For the text-containing cell, return its midpoint in [X, Y] coordinate format. 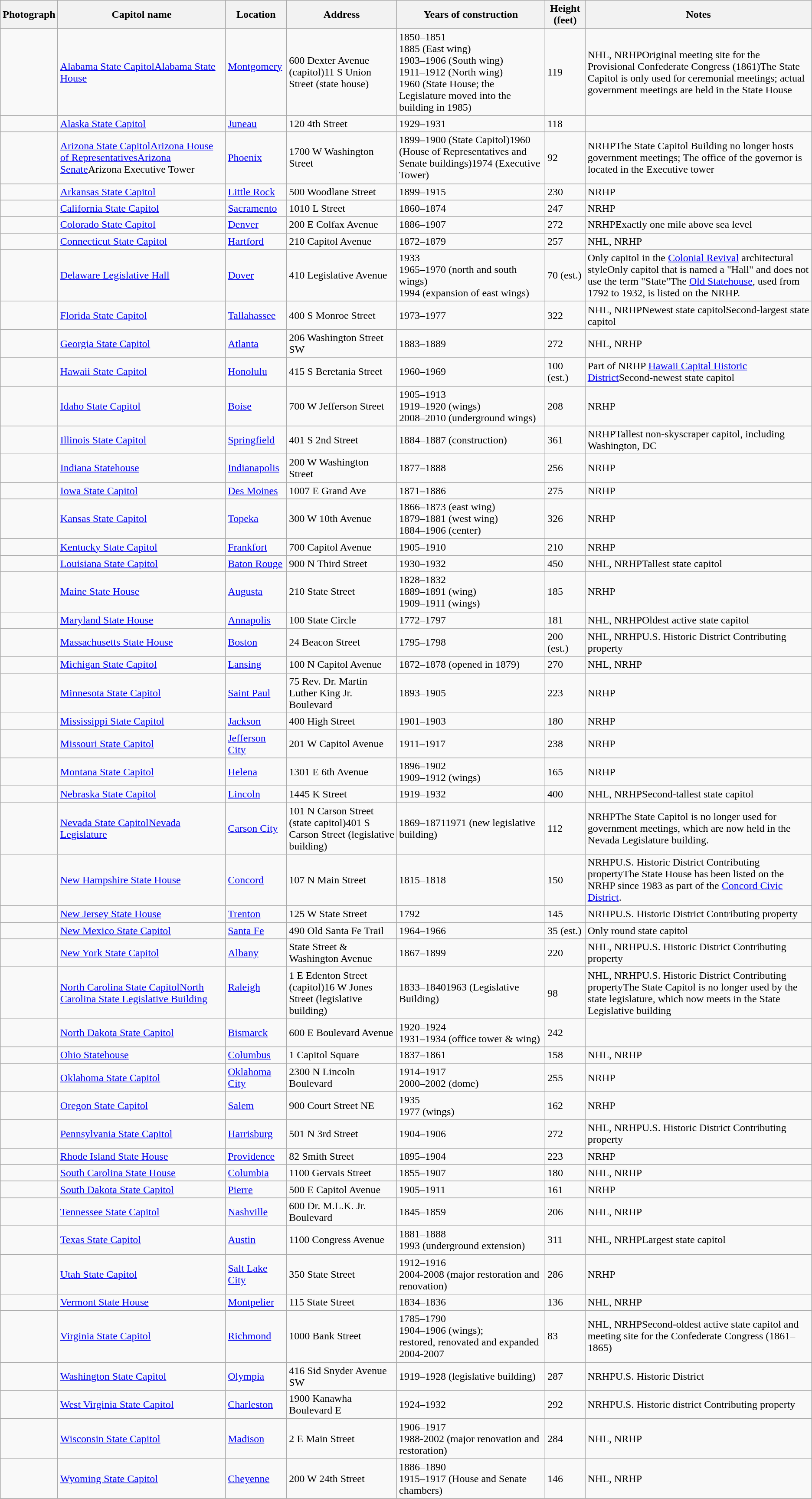
Florida State Capitol [141, 315]
115 State Street [342, 1302]
900 Court Street NE [342, 1105]
200 E Colfax Avenue [342, 225]
Springfield [256, 440]
Boise [256, 406]
Olympia [256, 1376]
Oklahoma State Capitol [141, 1078]
Trenton [256, 914]
Part of NRHP Hawaii Capital Historic DistrictSecond-newest state capitol [698, 371]
Harrisburg [256, 1134]
401 S 2nd Street [342, 440]
Texas State Capitol [141, 1240]
1919–1932 [471, 794]
Wisconsin State Capitol [141, 1439]
350 State Street [342, 1274]
100 (est.) [565, 371]
1000 Bank Street [342, 1336]
100 State Circle [342, 620]
1905–1911 [471, 1189]
Idaho State Capitol [141, 406]
Hawaii State Capitol [141, 371]
Madison [256, 1439]
1960–1969 [471, 371]
1867–1899 [471, 953]
247 [565, 208]
Photograph [29, 15]
Pierre [256, 1189]
New York State Capitol [141, 953]
Baton Rouge [256, 564]
Raleigh [256, 993]
181 [565, 620]
Phoenix [256, 158]
200 W 24th Street [342, 1479]
NRHPU.S. Historic District Contributing propertyThe State House has been listed on the NRHP since 1983 as part of the Concord Civic District. [698, 880]
NRHPThe State Capitol Building no longer hosts government meetings; The office of the governor is located in the Executive tower [698, 158]
Richmond [256, 1336]
Location [256, 15]
1866–1873 (east wing) 1879–1881 (west wing) 1884–1906 (center) [471, 519]
1855–1907 [471, 1173]
1899–1900 (State Capitol)1960 (House of Representatives and Senate buildings)1974 (Executive Tower) [471, 158]
1700 W Washington Street [342, 158]
Wyoming State Capitol [141, 1479]
Helena [256, 771]
1906–19171988-2002 (major renovation and restoration) [471, 1439]
Only round state capitol [698, 931]
Michigan State Capitol [141, 665]
West Virginia State Capitol [141, 1405]
Topeka [256, 519]
1895–1904 [471, 1156]
Georgia State Capitol [141, 344]
1869–18711971 (new legislative building) [471, 829]
Jefferson City [256, 744]
Augusta [256, 592]
185 [565, 592]
1 Capitol Square [342, 1055]
1872–1878 (opened in 1879) [471, 665]
146 [565, 1479]
Connecticut State Capitol [141, 241]
490 Old Santa Fe Trail [342, 931]
242 [565, 1033]
Cheyenne [256, 1479]
500 Woodlane Street [342, 192]
Tallahassee [256, 315]
New Mexico State Capitol [141, 931]
700 W Jefferson Street [342, 406]
Des Moines [256, 491]
1911–1917 [471, 744]
450 [565, 564]
1795–1798 [471, 642]
1007 E Grand Ave [342, 491]
92 [565, 158]
1445 K Street [342, 794]
208 [565, 406]
326 [565, 519]
Honolulu [256, 371]
284 [565, 1439]
1900 Kanawha Boulevard E [342, 1405]
Lansing [256, 665]
1935 1977 (wings) [471, 1105]
361 [565, 440]
1893–1905 [471, 693]
1845–1859 [471, 1211]
1850–18511885 (East wing)1903–1906 (South wing)1911–1912 (North wing)1960 (State House; the Legislature moved into the building in 1985) [471, 72]
Pennsylvania State Capitol [141, 1134]
Oklahoma City [256, 1078]
Utah State Capitol [141, 1274]
238 [565, 744]
North Dakota State Capitol [141, 1033]
1905–19131919–1920 (wings)2008–2010 (underground wings) [471, 406]
NRHPU.S. Historic district Contributing property [698, 1405]
1881–18881993 (underground extension) [471, 1240]
158 [565, 1055]
161 [565, 1189]
Salt Lake City [256, 1274]
North Carolina State CapitolNorth Carolina State Legislative Building [141, 993]
Minnesota State Capitol [141, 693]
Saint Paul [256, 693]
South Carolina State House [141, 1173]
Salem [256, 1105]
Austin [256, 1240]
292 [565, 1405]
Atlanta [256, 344]
Montpelier [256, 1302]
Notes [698, 15]
1883–1889 [471, 344]
Bismarck [256, 1033]
1886–18901915–1917 (House and Senate chambers) [471, 1479]
200 W Washington Street [342, 469]
201 W Capitol Avenue [342, 744]
700 Capitol Avenue [342, 547]
410 Legislative Avenue [342, 275]
1860–1874 [471, 208]
1899–1915 [471, 192]
Little Rock [256, 192]
400 High Street [342, 721]
Years of construction [471, 15]
1872–1879 [471, 241]
600 Dexter Avenue (capitol)11 S Union Street (state house) [342, 72]
Vermont State House [141, 1302]
Juneau [256, 124]
1905–1910 [471, 547]
Missouri State Capitol [141, 744]
120 4th Street [342, 124]
Columbus [256, 1055]
206 [565, 1211]
1837–1861 [471, 1055]
Colorado State Capitol [141, 225]
1100 Gervais Street [342, 1173]
Denver [256, 225]
California State Capitol [141, 208]
Annapolis [256, 620]
70 (est.) [565, 275]
162 [565, 1105]
Jackson [256, 721]
1920–1924 1931–1934 (office tower & wing) [471, 1033]
Lincoln [256, 794]
210 Capitol Avenue [342, 241]
501 N 3rd Street [342, 1134]
118 [565, 124]
286 [565, 1274]
Montana State Capitol [141, 771]
Carson City [256, 829]
NHL, NRHPLargest state capitol [698, 1240]
206 Washington Street SW [342, 344]
Massachusetts State House [141, 642]
1877–1888 [471, 469]
1914–1917 2000–2002 (dome) [471, 1078]
82 Smith Street [342, 1156]
1785–1790 1904–1906 (wings);restored, renovated and expanded 2004-2007 [471, 1336]
Nebraska State Capitol [141, 794]
311 [565, 1240]
1973–1977 [471, 315]
Arkansas State Capitol [141, 192]
NHL, NRHPTallest state capitol [698, 564]
400 [565, 794]
400 S Monroe Street [342, 315]
Frankfort [256, 547]
NRHPExactly one mile above sea level [698, 225]
275 [565, 491]
NHL, NRHPNewest state capitolSecond-largest state capitol [698, 315]
NRHPTallest non-skyscraper capitol, including Washington, DC [698, 440]
1912–19162004-2008 (major restoration and renovation) [471, 1274]
Virginia State Capitol [141, 1336]
2 E Main Street [342, 1439]
Columbia [256, 1173]
Maryland State House [141, 620]
136 [565, 1302]
1792 [471, 914]
1896–1902 1909–1912 (wings) [471, 771]
1933 1965–1970 (north and south wings)1994 (expansion of east wings) [471, 275]
200 (est.) [565, 642]
416 Sid Snyder Avenue SW [342, 1376]
Sacramento [256, 208]
112 [565, 829]
Kansas State Capitol [141, 519]
Charleston [256, 1405]
1828–1832 1889–1891 (wing) 1909–1911 (wings) [471, 592]
107 N Main Street [342, 880]
165 [565, 771]
270 [565, 665]
1100 Congress Avenue [342, 1240]
Tennessee State Capitol [141, 1211]
256 [565, 469]
State Street & Washington Avenue [342, 953]
75 Rev. Dr. Martin Luther King Jr. Boulevard [342, 693]
NRHPU.S. Historic District Contributing property [698, 914]
210 State Street [342, 592]
145 [565, 914]
1 E Edenton Street (capitol)16 W Jones Street (legislative building) [342, 993]
300 W 10th Avenue [342, 519]
35 (est.) [565, 931]
900 N Third Street [342, 564]
Albany [256, 953]
Dover [256, 275]
NRHPU.S. Historic District [698, 1376]
255 [565, 1078]
Nashville [256, 1211]
220 [565, 953]
1930–1932 [471, 564]
NHL, NRHPOldest active state capitol [698, 620]
2300 N Lincoln Boulevard [342, 1078]
150 [565, 880]
Delaware Legislative Hall [141, 275]
210 [565, 547]
1904–1906 [471, 1134]
Santa Fe [256, 931]
1815–1818 [471, 880]
Boston [256, 642]
Maine State House [141, 592]
Address [342, 15]
Nevada State CapitolNevada Legislature [141, 829]
Capitol name [141, 15]
1833–18401963 (Legislative Building) [471, 993]
Oregon State Capitol [141, 1105]
600 E Boulevard Avenue [342, 1033]
NRHPThe State Capitol is no longer used for government meetings, which are now held in the Nevada Legislature building. [698, 829]
South Dakota State Capitol [141, 1189]
600 Dr. M.L.K. Jr. Boulevard [342, 1211]
NHL, NRHPSecond-tallest state capitol [698, 794]
Hartford [256, 241]
119 [565, 72]
100 N Capitol Avenue [342, 665]
Providence [256, 1156]
1871–1886 [471, 491]
415 S Beretania Street [342, 371]
322 [565, 315]
1964–1966 [471, 931]
1301 E 6th Avenue [342, 771]
Concord [256, 880]
Montgomery [256, 72]
Louisiana State Capitol [141, 564]
Illinois State Capitol [141, 440]
Mississippi State Capitol [141, 721]
NHL, NRHPSecond-oldest active state capitol and meeting site for the Confederate Congress (1861–1865) [698, 1336]
Alabama State CapitolAlabama State House [141, 72]
1884–1887 (construction) [471, 440]
1010 L Street [342, 208]
1924–1932 [471, 1405]
Kentucky State Capitol [141, 547]
Height (feet) [565, 15]
Iowa State Capitol [141, 491]
Indiana Statehouse [141, 469]
New Jersey State House [141, 914]
Ohio Statehouse [141, 1055]
24 Beacon Street [342, 642]
Arizona State CapitolArizona House of RepresentativesArizona SenateArizona Executive Tower [141, 158]
287 [565, 1376]
1886–1907 [471, 225]
230 [565, 192]
98 [565, 993]
Alaska State Capitol [141, 124]
1834–1836 [471, 1302]
1929–1931 [471, 124]
125 W State Street [342, 914]
Indianapolis [256, 469]
1901–1903 [471, 721]
Rhode Island State House [141, 1156]
1772–1797 [471, 620]
257 [565, 241]
Washington State Capitol [141, 1376]
New Hampshire State House [141, 880]
83 [565, 1336]
500 E Capitol Avenue [342, 1189]
1919–1928 (legislative building) [471, 1376]
101 N Carson Street (state capitol)401 S Carson Street (legislative building) [342, 829]
